Output the [x, y] coordinate of the center of the cell containing the given text.  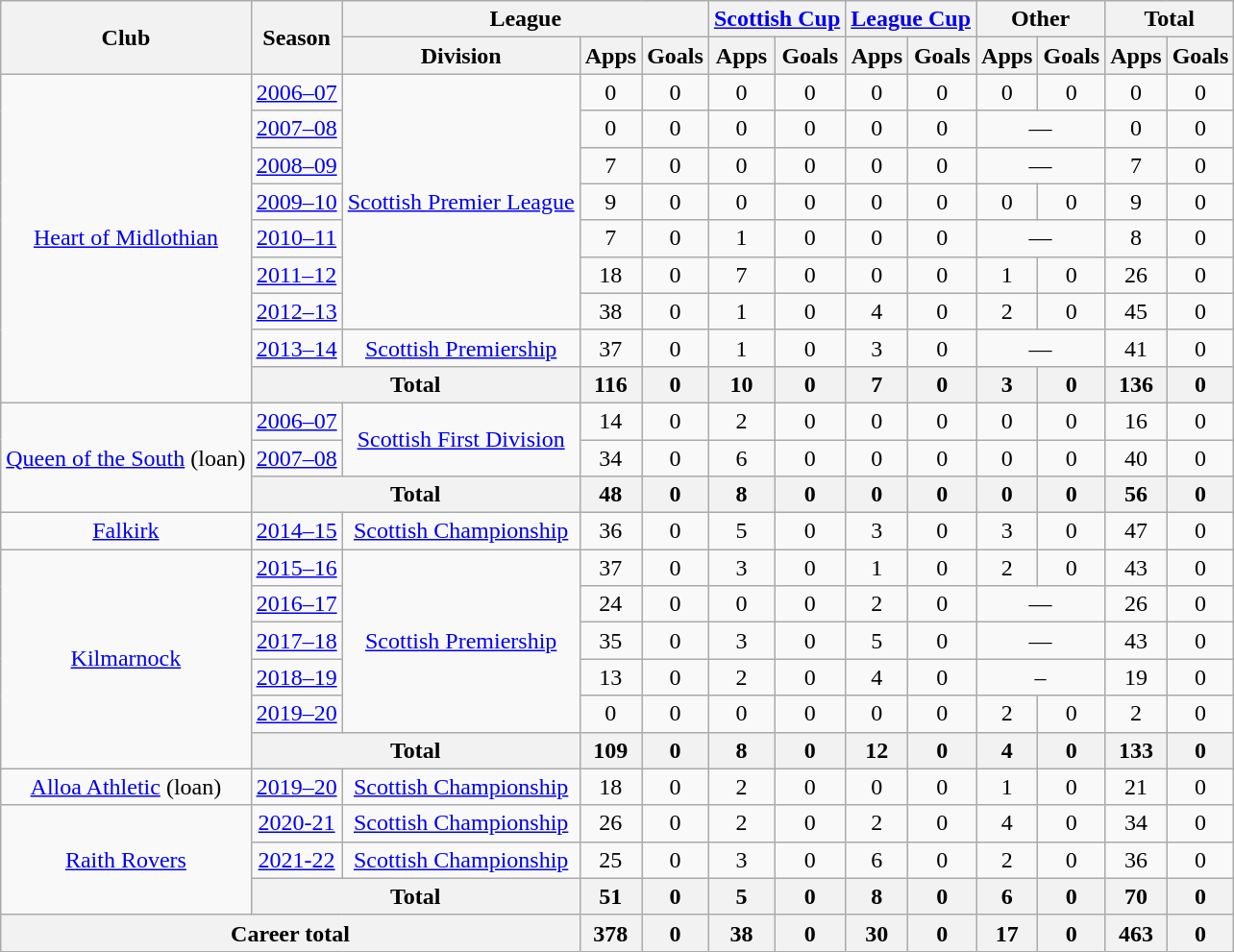
2010–11 [296, 238]
463 [1136, 933]
2017–18 [296, 641]
2018–19 [296, 677]
Falkirk [126, 531]
2016–17 [296, 604]
Career total [290, 933]
2011–12 [296, 275]
2008–09 [296, 165]
56 [1136, 495]
133 [1136, 750]
136 [1136, 384]
10 [741, 384]
Kilmarnock [126, 659]
2009–10 [296, 202]
Division [461, 56]
Raith Rovers [126, 860]
70 [1136, 896]
24 [610, 604]
45 [1136, 311]
116 [610, 384]
35 [610, 641]
40 [1136, 458]
378 [610, 933]
16 [1136, 421]
2020-21 [296, 823]
12 [876, 750]
Queen of the South (loan) [126, 457]
2013–14 [296, 348]
Club [126, 37]
– [1041, 677]
2015–16 [296, 568]
2014–15 [296, 531]
2012–13 [296, 311]
14 [610, 421]
30 [876, 933]
Alloa Athletic (loan) [126, 787]
19 [1136, 677]
League Cup [911, 19]
Scottish Premier League [461, 202]
17 [1007, 933]
13 [610, 677]
25 [610, 860]
48 [610, 495]
109 [610, 750]
41 [1136, 348]
Other [1041, 19]
Scottish First Division [461, 439]
League [525, 19]
Scottish Cup [777, 19]
Season [296, 37]
51 [610, 896]
21 [1136, 787]
47 [1136, 531]
Heart of Midlothian [126, 238]
2021-22 [296, 860]
